Pinpoint the cell where the given text exists, returning its (X, Y) midpoint coordinate. 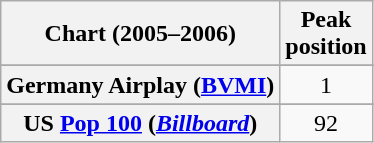
1 (326, 85)
92 (326, 123)
Germany Airplay (BVMI) (140, 85)
Chart (2005–2006) (140, 34)
Peakposition (326, 34)
US Pop 100 (Billboard) (140, 123)
